Output the (X, Y) coordinate of the center of the cell containing the given text.  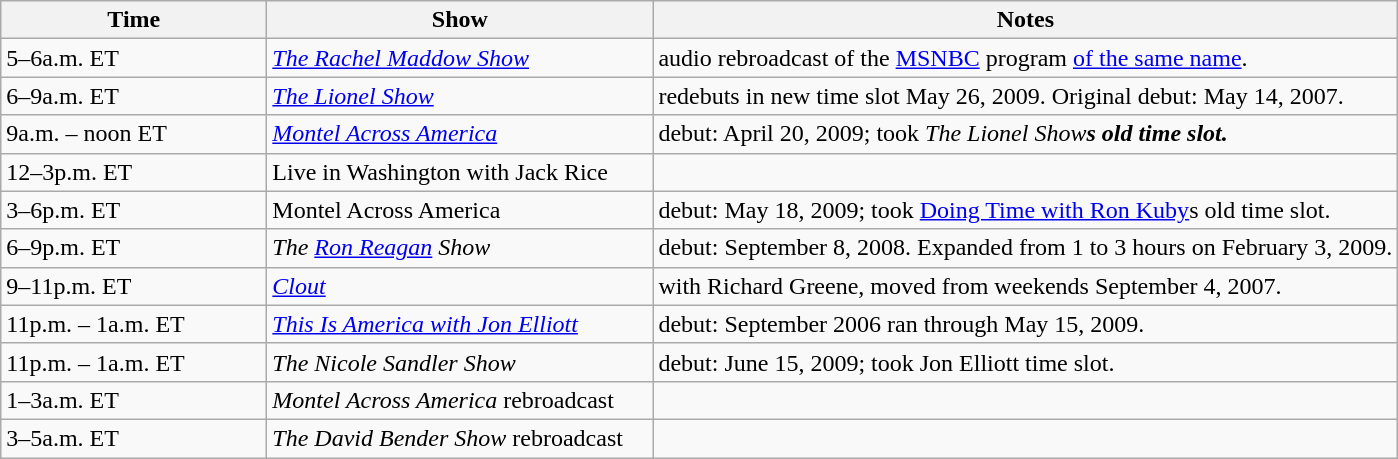
3–5a.m. ET (134, 438)
Notes (1026, 20)
The Lionel Show (460, 96)
Show (460, 20)
6–9a.m. ET (134, 96)
1–3a.m. ET (134, 400)
with Richard Greene, moved from weekends September 4, 2007. (1026, 286)
The Rachel Maddow Show (460, 58)
Montel Across America rebroadcast (460, 400)
debut: May 18, 2009; took Doing Time with Ron Kubys old time slot. (1026, 210)
redebuts in new time slot May 26, 2009. Original debut: May 14, 2007. (1026, 96)
12–3p.m. ET (134, 172)
debut: September 8, 2008. Expanded from 1 to 3 hours on February 3, 2009. (1026, 248)
debut: June 15, 2009; took Jon Elliott time slot. (1026, 362)
Time (134, 20)
Clout (460, 286)
The Nicole Sandler Show (460, 362)
The Ron Reagan Show (460, 248)
9–11p.m. ET (134, 286)
debut: April 20, 2009; took The Lionel Shows old time slot. (1026, 134)
Live in Washington with Jack Rice (460, 172)
5–6a.m. ET (134, 58)
The David Bender Show rebroadcast (460, 438)
audio rebroadcast of the MSNBC program of the same name. (1026, 58)
This Is America with Jon Elliott (460, 324)
3–6p.m. ET (134, 210)
6–9p.m. ET (134, 248)
9a.m. – noon ET (134, 134)
debut: September 2006 ran through May 15, 2009. (1026, 324)
